Provide the (X, Y) coordinate of the cell's center where the given text is located.  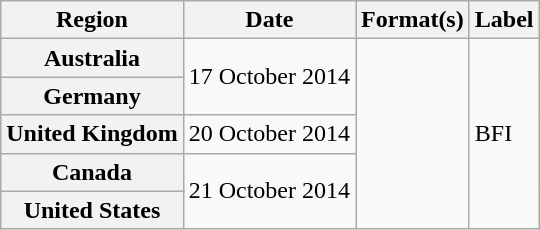
Format(s) (413, 20)
Date (269, 20)
Region (92, 20)
20 October 2014 (269, 134)
United Kingdom (92, 134)
BFI (504, 134)
Canada (92, 172)
Label (504, 20)
Australia (92, 58)
United States (92, 210)
17 October 2014 (269, 77)
21 October 2014 (269, 191)
Germany (92, 96)
